Output the (x, y) coordinate of the center of the cell containing the given text.  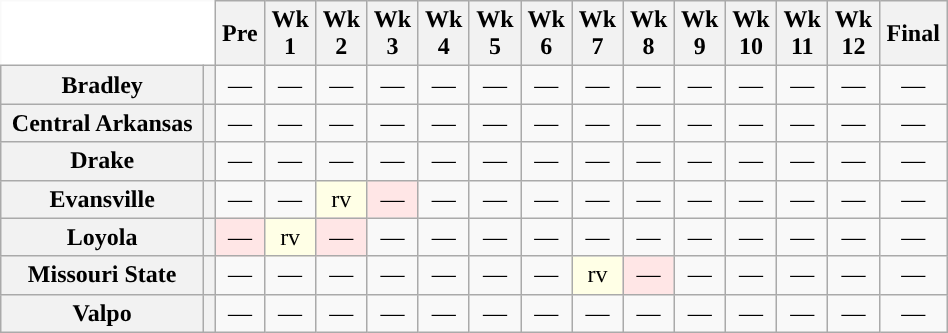
Wk9 (700, 34)
Wk3 (392, 34)
Evansville (102, 199)
Wk7 (598, 34)
Loyola (102, 237)
Final (913, 34)
Wk11 (802, 34)
Wk6 (546, 34)
Valpo (102, 313)
Central Arkansas (102, 123)
Wk12 (854, 34)
Wk1 (290, 34)
Drake (102, 161)
Wk10 (750, 34)
Pre (240, 34)
Bradley (102, 85)
Missouri State (102, 275)
Wk4 (444, 34)
Wk2 (342, 34)
Wk8 (648, 34)
Wk5 (494, 34)
